Output the [X, Y] coordinate of the center of the cell containing the given text.  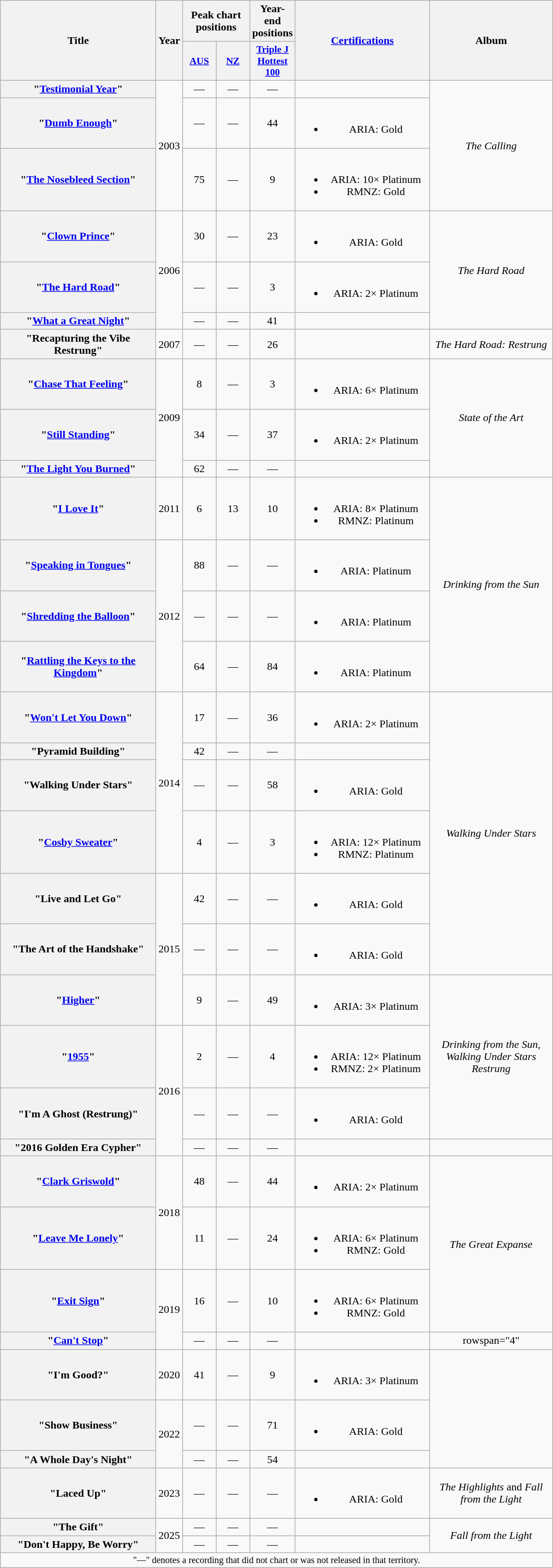
"I'm Good?" [78, 1375]
"What a Great Night" [78, 321]
88 [199, 565]
"Show Business" [78, 1425]
"The Art of the Handshake" [78, 950]
2012 [170, 616]
54 [273, 1459]
71 [273, 1425]
Drinking from the Sun [492, 585]
49 [273, 1000]
"Clown Prince" [78, 237]
2019 [170, 1309]
Drinking from the Sun, Walking Under Stars Restrung [492, 1057]
6 [199, 508]
ARIA: 12× PlatinumRMNZ: Platinum [362, 842]
The Hard Road [492, 270]
34 [199, 435]
"Cosby Sweater" [78, 842]
"The Light You Burned" [78, 469]
2006 [170, 270]
NZ [233, 61]
2015 [170, 950]
"Exit Sign" [78, 1301]
Album [492, 40]
Title [78, 40]
37 [273, 435]
"Rattling the Keys to the Kingdom" [78, 666]
The Highlights and Fall from the Light [492, 1493]
"—" denotes a recording that did not chart or was not released in that territory. [277, 1560]
Year-endpositions [273, 21]
"Live and Let Go" [78, 899]
The Great Expanse [492, 1244]
Certifications [362, 40]
State of the Art [492, 418]
"Don't Happy, Be Worry" [78, 1544]
26 [273, 344]
"I Love It" [78, 508]
2025 [170, 1535]
"Testimonial Year" [78, 89]
"Higher" [78, 1000]
2 [199, 1057]
62 [199, 469]
2007 [170, 344]
The Hard Road: Restrung [492, 344]
ARIA: 10× PlatinumRMNZ: Gold [362, 180]
AUS [199, 61]
2011 [170, 508]
"A Whole Day's Night" [78, 1459]
"2016 Golden Era Cypher" [78, 1147]
2020 [170, 1375]
rowspan="4" [492, 1341]
58 [273, 785]
"Leave Me Lonely" [78, 1238]
84 [273, 666]
2018 [170, 1212]
23 [273, 237]
16 [199, 1301]
64 [199, 666]
Walking Under Stars [492, 833]
"Chase That Feeling" [78, 384]
The Calling [492, 145]
"The Hard Road" [78, 287]
"Speaking in Tongues" [78, 565]
Peak chart positions [216, 21]
"1955" [78, 1057]
"Shredding the Balloon" [78, 616]
"I'm A Ghost (Restrung)" [78, 1114]
"Walking Under Stars" [78, 785]
2023 [170, 1493]
ARIA: 6× Platinum [362, 384]
Triple JHottest 100 [273, 61]
36 [273, 717]
75 [199, 180]
"Won't Let You Down" [78, 717]
30 [199, 237]
"Pyramid Building" [78, 751]
13 [233, 508]
2009 [170, 418]
ARIA: 8× PlatinumRMNZ: Platinum [362, 508]
ARIA: 12× PlatinumRMNZ: 2× Platinum [362, 1057]
2022 [170, 1434]
Fall from the Light [492, 1535]
2003 [170, 145]
"Can't Stop" [78, 1341]
Year [170, 40]
2016 [170, 1090]
17 [199, 717]
"Dumb Enough" [78, 123]
"The Gift" [78, 1527]
8 [199, 384]
"Recapturing the Vibe Restrung" [78, 344]
24 [273, 1238]
"The Nosebleed Section" [78, 180]
11 [199, 1238]
"Still Standing" [78, 435]
48 [199, 1181]
"Clark Griswold" [78, 1181]
"Laced Up" [78, 1493]
2014 [170, 782]
